Detect which cell encompasses the target text, then output its [X, Y] center coordinate. 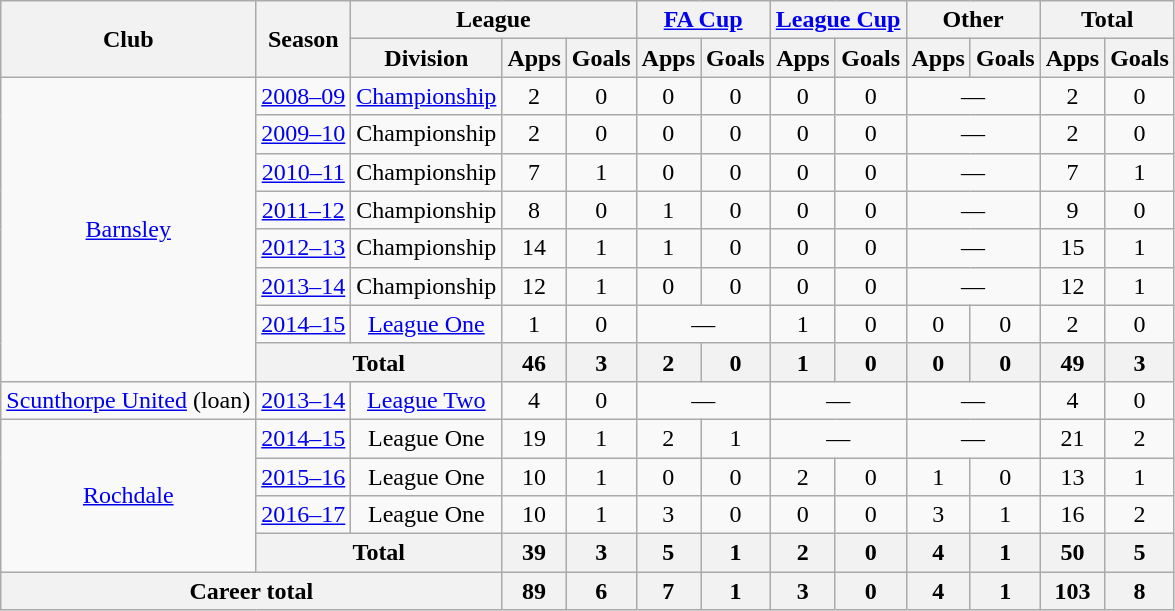
FA Cup [703, 20]
50 [1072, 553]
2010–11 [304, 172]
League [494, 20]
Club [128, 39]
13 [1072, 477]
9 [1072, 210]
League Cup [838, 20]
14 [534, 248]
2011–12 [304, 210]
Season [304, 39]
Division [426, 58]
Rochdale [128, 495]
16 [1072, 515]
Scunthorpe United (loan) [128, 400]
2016–17 [304, 515]
2012–13 [304, 248]
League Two [426, 400]
Career total [252, 591]
Other [973, 20]
19 [534, 438]
21 [1072, 438]
39 [534, 553]
Barnsley [128, 229]
89 [534, 591]
15 [1072, 248]
6 [601, 591]
46 [534, 362]
49 [1072, 362]
2008–09 [304, 96]
2009–10 [304, 134]
2015–16 [304, 477]
103 [1072, 591]
